Return [x, y] of the center of cell containing provided text 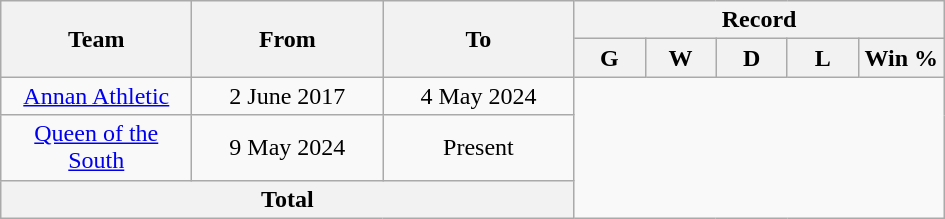
Team [96, 39]
9 May 2024 [288, 148]
G [610, 58]
D [752, 58]
Present [478, 148]
L [822, 58]
Queen of the South [96, 148]
Total [288, 199]
From [288, 39]
Annan Athletic [96, 96]
2 June 2017 [288, 96]
Win % [901, 58]
Record [759, 20]
4 May 2024 [478, 96]
To [478, 39]
W [680, 58]
